Scan for the cell matching the given text and deliver its [x, y] coordinate at center. 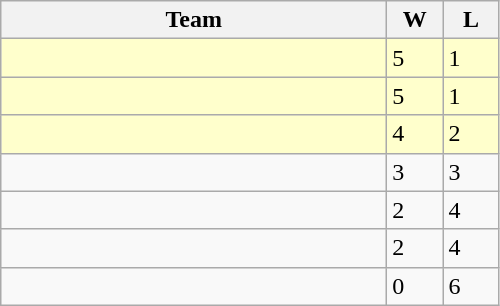
Team [194, 20]
0 [415, 286]
W [415, 20]
6 [471, 286]
L [471, 20]
